Output the (X, Y) coordinate of the center of the cell containing the given text.  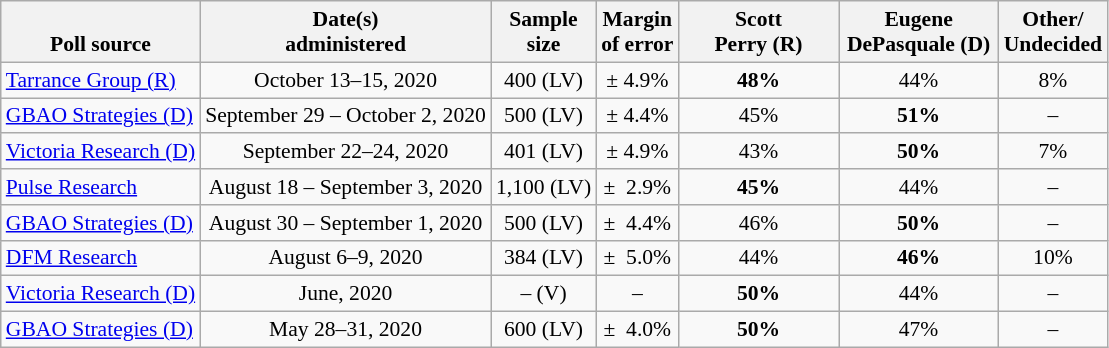
October 13–15, 2020 (346, 80)
401 (LV) (544, 152)
43% (758, 152)
8% (1053, 80)
DFM Research (100, 258)
August 18 – September 3, 2020 (346, 187)
48% (758, 80)
September 22–24, 2020 (346, 152)
10% (1053, 258)
Samplesize (544, 32)
Tarrance Group (R) (100, 80)
EugeneDePasquale (D) (919, 32)
± 2.9% (637, 187)
± 4.0% (637, 330)
ScottPerry (R) (758, 32)
August 6–9, 2020 (346, 258)
400 (LV) (544, 80)
47% (919, 330)
Other/Undecided (1053, 32)
51% (919, 116)
600 (LV) (544, 330)
Date(s)administered (346, 32)
June, 2020 (346, 294)
August 30 – September 1, 2020 (346, 223)
384 (LV) (544, 258)
Pulse Research (100, 187)
September 29 – October 2, 2020 (346, 116)
7% (1053, 152)
1,100 (LV) (544, 187)
– (V) (544, 294)
Poll source (100, 32)
May 28–31, 2020 (346, 330)
Marginof error (637, 32)
± 5.0% (637, 258)
